Scan for the cell matching the given text and deliver its (X, Y) coordinate at center. 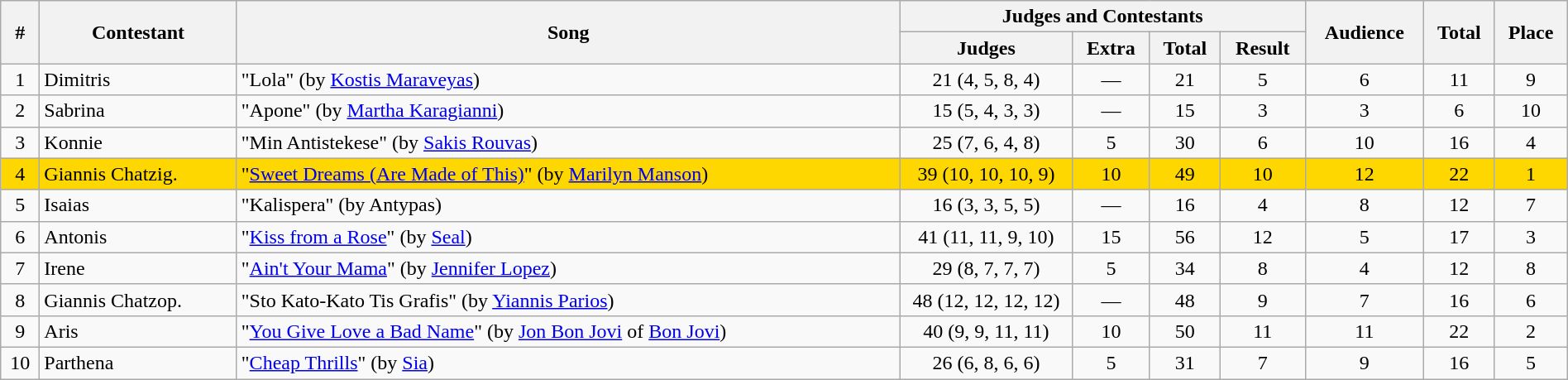
Extra (1111, 48)
Audience (1365, 32)
48 (12, 12, 12, 12) (986, 300)
# (20, 32)
"Cheap Thrills" (by Sia) (568, 363)
Giannis Chatzig. (138, 174)
29 (8, 7, 7, 7) (986, 268)
Parthena (138, 363)
30 (1184, 142)
31 (1184, 363)
"Ain't Your Mama" (by Jennifer Lopez) (568, 268)
26 (6, 8, 6, 6) (986, 363)
34 (1184, 268)
"Lola" (by Kostis Maraveyas) (568, 79)
"Min Antistekese" (by Sakis Rouvas) (568, 142)
56 (1184, 237)
Giannis Chatzop. (138, 300)
Irene (138, 268)
Contestant (138, 32)
"Sweet Dreams (Are Made of This)" (by Marilyn Manson) (568, 174)
40 (9, 9, 11, 11) (986, 331)
25 (7, 6, 4, 8) (986, 142)
"You Give Love a Bad Name" (by Jon Bon Jovi of Bon Jovi) (568, 331)
15 (5, 4, 3, 3) (986, 111)
16 (3, 3, 5, 5) (986, 205)
50 (1184, 331)
"Kalispera" (by Antypas) (568, 205)
Judges (986, 48)
Aris (138, 331)
"Sto Kato-Kato Tis Grafis" (by Yiannis Parios) (568, 300)
21 (4, 5, 8, 4) (986, 79)
39 (10, 10, 10, 9) (986, 174)
Antonis (138, 237)
Song (568, 32)
Isaias (138, 205)
"Kiss from a Rose" (by Seal) (568, 237)
21 (1184, 79)
Konnie (138, 142)
Sabrina (138, 111)
41 (11, 11, 9, 10) (986, 237)
"Apone" (by Martha Karagianni) (568, 111)
17 (1459, 237)
Place (1531, 32)
Judges and Contestants (1102, 17)
Result (1262, 48)
49 (1184, 174)
48 (1184, 300)
Dimitris (138, 79)
